Output the [X, Y] coordinate of the center of the cell containing the given text.  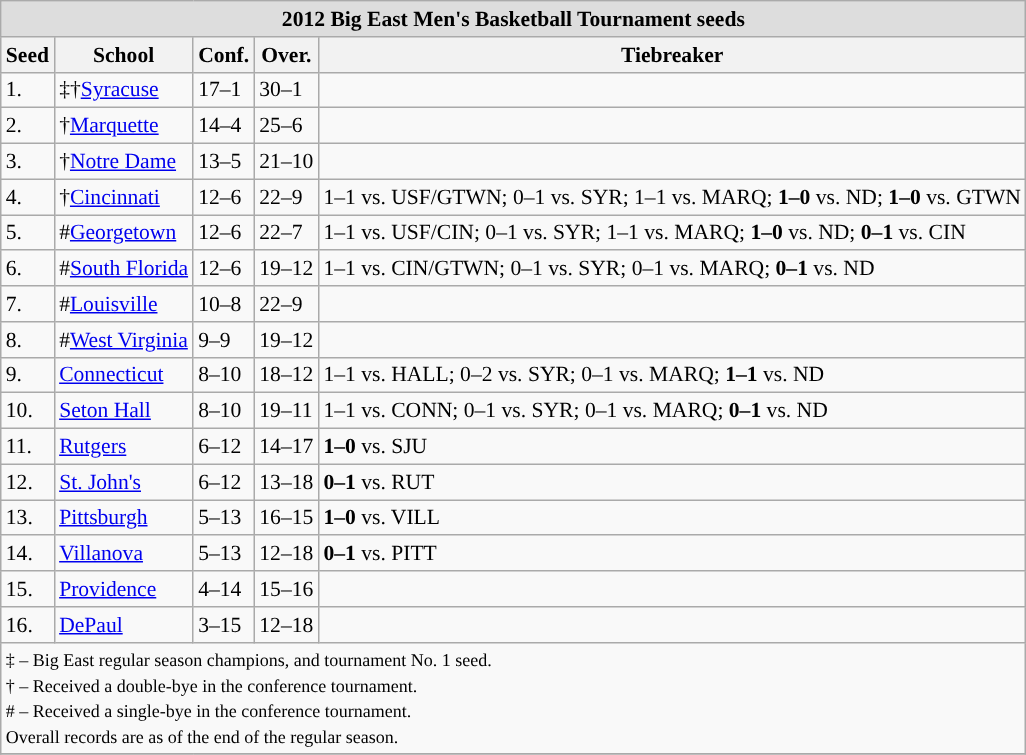
‡†Syracuse [124, 90]
1–0 vs. SJU [672, 447]
1–1 vs. CONN; 0–1 vs. SYR; 0–1 vs. MARQ; 0–1 vs. ND [672, 411]
Seed [28, 55]
7. [28, 304]
9. [28, 375]
16. [28, 625]
13–5 [224, 162]
8. [28, 340]
Over. [286, 55]
†Marquette [124, 126]
10–8 [224, 304]
Villanova [124, 554]
9–9 [224, 340]
#South Florida [124, 269]
30–1 [286, 90]
0–1 vs. RUT [672, 482]
16–15 [286, 518]
6. [28, 269]
14. [28, 554]
3. [28, 162]
15. [28, 589]
Tiebreaker [672, 55]
Pittsburgh [124, 518]
†Notre Dame [124, 162]
2012 Big East Men's Basketball Tournament seeds [514, 19]
22–7 [286, 233]
#Georgetown [124, 233]
Rutgers [124, 447]
1–0 vs. VILL [672, 518]
19–11 [286, 411]
17–1 [224, 90]
1–1 vs. HALL; 0–2 vs. SYR; 0–1 vs. MARQ; 1–1 vs. ND [672, 375]
14–17 [286, 447]
25–6 [286, 126]
0–1 vs. PITT [672, 554]
10. [28, 411]
11. [28, 447]
3–15 [224, 625]
Seton Hall [124, 411]
Providence [124, 589]
1–1 vs. USF/CIN; 0–1 vs. SYR; 1–1 vs. MARQ; 1–0 vs. ND; 0–1 vs. CIN [672, 233]
18–12 [286, 375]
13. [28, 518]
12. [28, 482]
DePaul [124, 625]
5. [28, 233]
15–16 [286, 589]
†Cincinnati [124, 197]
Connecticut [124, 375]
Conf. [224, 55]
1. [28, 90]
St. John's [124, 482]
2. [28, 126]
4–14 [224, 589]
21–10 [286, 162]
1–1 vs. USF/GTWN; 0–1 vs. SYR; 1–1 vs. MARQ; 1–0 vs. ND; 1–0 vs. GTWN [672, 197]
13–18 [286, 482]
4. [28, 197]
School [124, 55]
1–1 vs. CIN/GTWN; 0–1 vs. SYR; 0–1 vs. MARQ; 0–1 vs. ND [672, 269]
#Louisville [124, 304]
#West Virginia [124, 340]
14–4 [224, 126]
